Capture the cell that displays the provided text and extract its [X, Y] central coordinate. 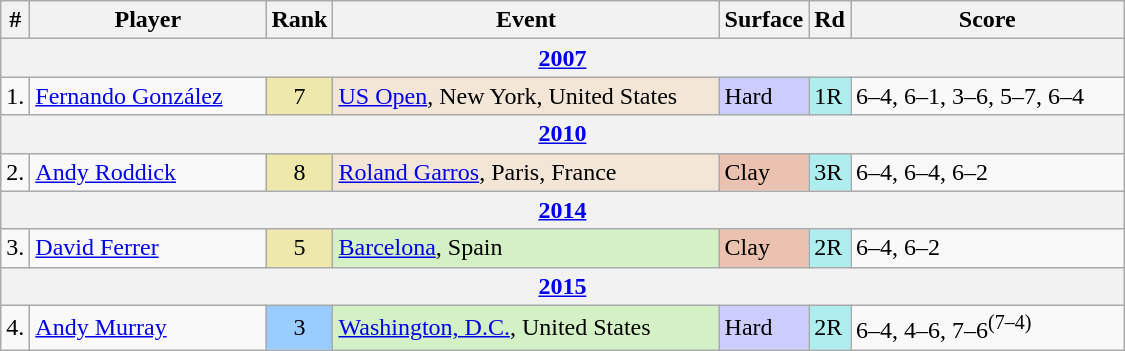
David Ferrer [148, 248]
7 [300, 96]
Rank [300, 20]
3 [300, 328]
3. [16, 248]
US Open, New York, United States [526, 96]
Surface [764, 20]
Washington, D.C., United States [526, 328]
6–4, 4–6, 7–6(7–4) [987, 328]
8 [300, 172]
1R [830, 96]
2015 [562, 286]
Fernando González [148, 96]
Player [148, 20]
Score [987, 20]
# [16, 20]
1. [16, 96]
6–4, 6–4, 6–2 [987, 172]
2010 [562, 134]
3R [830, 172]
4. [16, 328]
6–4, 6–1, 3–6, 5–7, 6–4 [987, 96]
Roland Garros, Paris, France [526, 172]
2014 [562, 210]
Andy Roddick [148, 172]
Barcelona, Spain [526, 248]
Rd [830, 20]
Event [526, 20]
5 [300, 248]
2007 [562, 58]
Andy Murray [148, 328]
6–4, 6–2 [987, 248]
2. [16, 172]
